Output the (x, y) coordinate of the center of the cell containing the given text.  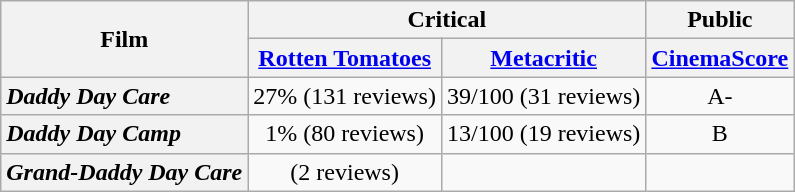
CinemaScore (720, 58)
Daddy Day Care (124, 96)
(2 reviews) (345, 172)
13/100 (19 reviews) (543, 134)
1% (80 reviews) (345, 134)
Film (124, 39)
B (720, 134)
Rotten Tomatoes (345, 58)
Metacritic (543, 58)
39/100 (31 reviews) (543, 96)
Grand-Daddy Day Care (124, 172)
27% (131 reviews) (345, 96)
Critical (447, 20)
Daddy Day Camp (124, 134)
A- (720, 96)
Public (720, 20)
